Locate the cell with the specified text and output its [X, Y] center coordinate. 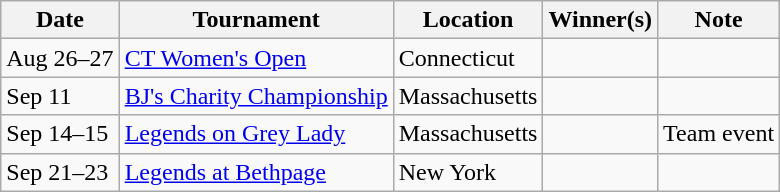
Winner(s) [600, 20]
Tournament [256, 20]
Sep 14–15 [60, 134]
Legends at Bethpage [256, 172]
CT Women's Open [256, 58]
New York [468, 172]
Sep 21–23 [60, 172]
Note [719, 20]
Date [60, 20]
Legends on Grey Lady [256, 134]
Location [468, 20]
Sep 11 [60, 96]
BJ's Charity Championship [256, 96]
Connecticut [468, 58]
Team event [719, 134]
Aug 26–27 [60, 58]
